Detect which cell encompasses the target text, then output its [x, y] center coordinate. 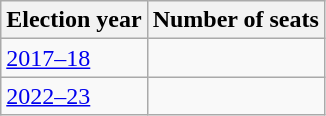
Election year [74, 20]
2017–18 [74, 58]
2022–23 [74, 96]
Number of seats [236, 20]
